Search for the cell housing the specified text and yield its [x, y] center coordinate. 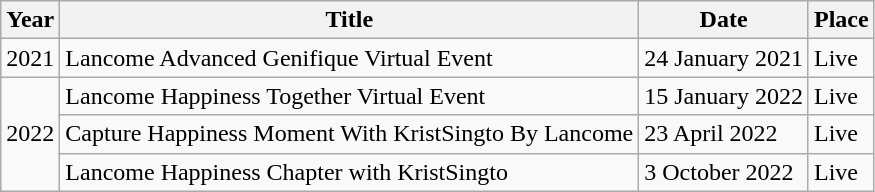
Year [30, 20]
Date [724, 20]
Place [841, 20]
15 January 2022 [724, 96]
23 April 2022 [724, 134]
Title [350, 20]
Lancome Advanced Genifique Virtual Event [350, 58]
Lancome Happiness Chapter with KristSingto [350, 172]
3 October 2022 [724, 172]
24 January 2021 [724, 58]
2022 [30, 134]
Lancome Happiness Together Virtual Event [350, 96]
Capture Happiness Moment With KristSingto By Lancome [350, 134]
2021 [30, 58]
